From the cell containing the given text, extract its center point as (X, Y) coordinate. 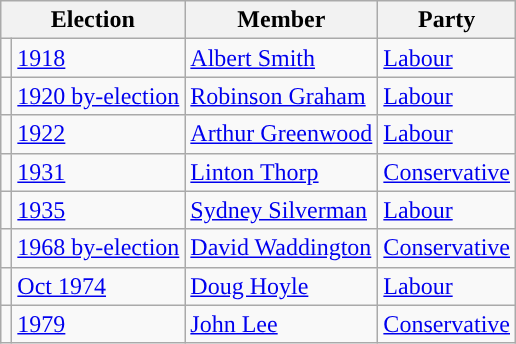
Linton Thorp (282, 172)
Robinson Graham (282, 96)
John Lee (282, 324)
David Waddington (282, 248)
Sydney Silverman (282, 210)
1931 (98, 172)
Member (282, 20)
Party (447, 20)
Oct 1974 (98, 286)
Albert Smith (282, 58)
Arthur Greenwood (282, 134)
Doug Hoyle (282, 286)
1935 (98, 210)
1920 by-election (98, 96)
Election (93, 20)
1922 (98, 134)
1968 by-election (98, 248)
1918 (98, 58)
1979 (98, 324)
